Identify which cell holds the provided text, then report its (x, y) central coordinate. 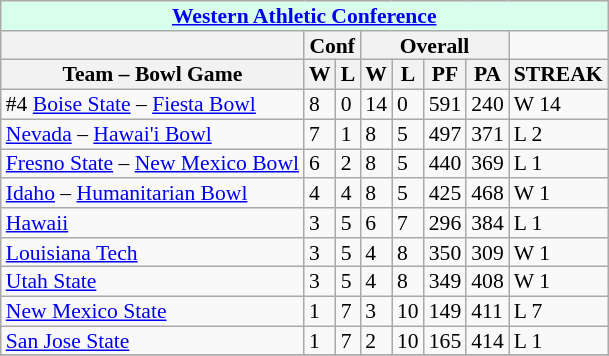
Conf (332, 46)
San Jose State (152, 341)
Nevada – Hawai'i Bowl (152, 134)
Western Athletic Conference (304, 16)
149 (446, 312)
591 (446, 105)
PA (488, 75)
414 (488, 341)
14 (376, 105)
165 (446, 341)
W 14 (558, 105)
Utah State (152, 282)
Team – Bowl Game (152, 75)
L 7 (558, 312)
425 (446, 193)
240 (488, 105)
#4 Boise State – Fiesta Bowl (152, 105)
309 (488, 253)
Overall (434, 46)
369 (488, 164)
350 (446, 253)
440 (446, 164)
STREAK (558, 75)
497 (446, 134)
384 (488, 223)
468 (488, 193)
Louisiana Tech (152, 253)
L 2 (558, 134)
Fresno State – New Mexico Bowl (152, 164)
Idaho – Humanitarian Bowl (152, 193)
408 (488, 282)
296 (446, 223)
371 (488, 134)
New Mexico State (152, 312)
349 (446, 282)
411 (488, 312)
PF (446, 75)
Hawaii (152, 223)
